Capture the cell that displays the provided text and extract its (X, Y) central coordinate. 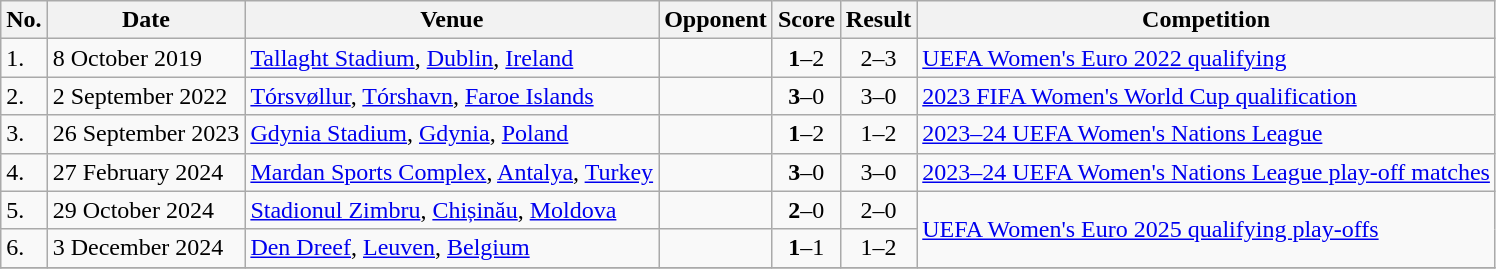
6. (24, 248)
2023 FIFA Women's World Cup qualification (1206, 96)
Tallaght Stadium, Dublin, Ireland (452, 58)
UEFA Women's Euro 2025 qualifying play-offs (1206, 229)
2–3 (878, 58)
Tórsvøllur, Tórshavn, Faroe Islands (452, 96)
Gdynia Stadium, Gdynia, Poland (452, 134)
Score (806, 20)
27 February 2024 (146, 172)
Date (146, 20)
29 October 2024 (146, 210)
No. (24, 20)
Stadionul Zimbru, Chișinău, Moldova (452, 210)
2 September 2022 (146, 96)
4. (24, 172)
Venue (452, 20)
Den Dreef, Leuven, Belgium (452, 248)
Result (878, 20)
2023–24 UEFA Women's Nations League play-off matches (1206, 172)
3. (24, 134)
3 December 2024 (146, 248)
Opponent (716, 20)
2. (24, 96)
1–1 (806, 248)
8 October 2019 (146, 58)
Mardan Sports Complex, Antalya, Turkey (452, 172)
5. (24, 210)
2023–24 UEFA Women's Nations League (1206, 134)
UEFA Women's Euro 2022 qualifying (1206, 58)
Competition (1206, 20)
26 September 2023 (146, 134)
1. (24, 58)
